Extract the (x, y) coordinate from the center of the cell holding the provided text.  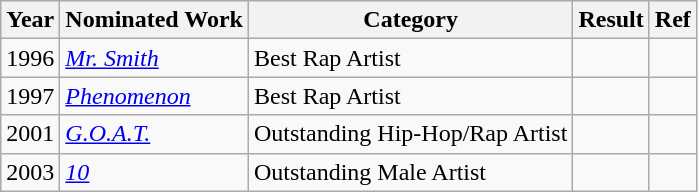
Year (30, 20)
2001 (30, 134)
2003 (30, 172)
10 (154, 172)
G.O.A.T. (154, 134)
Result (611, 20)
Category (410, 20)
Nominated Work (154, 20)
Outstanding Male Artist (410, 172)
Mr. Smith (154, 58)
1996 (30, 58)
1997 (30, 96)
Phenomenon (154, 96)
Ref (672, 20)
Outstanding Hip-Hop/Rap Artist (410, 134)
